Scan for the cell matching the given text and deliver its (X, Y) coordinate at center. 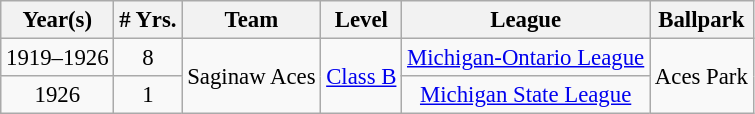
Team (252, 20)
Ballpark (702, 20)
1926 (58, 95)
Level (362, 20)
Class B (362, 76)
# Yrs. (148, 20)
Saginaw Aces (252, 76)
8 (148, 58)
League (526, 20)
Michigan-Ontario League (526, 58)
1919–1926 (58, 58)
Year(s) (58, 20)
Michigan State League (526, 95)
1 (148, 95)
Aces Park (702, 76)
